Scan for the cell matching the given text and deliver its (X, Y) coordinate at center. 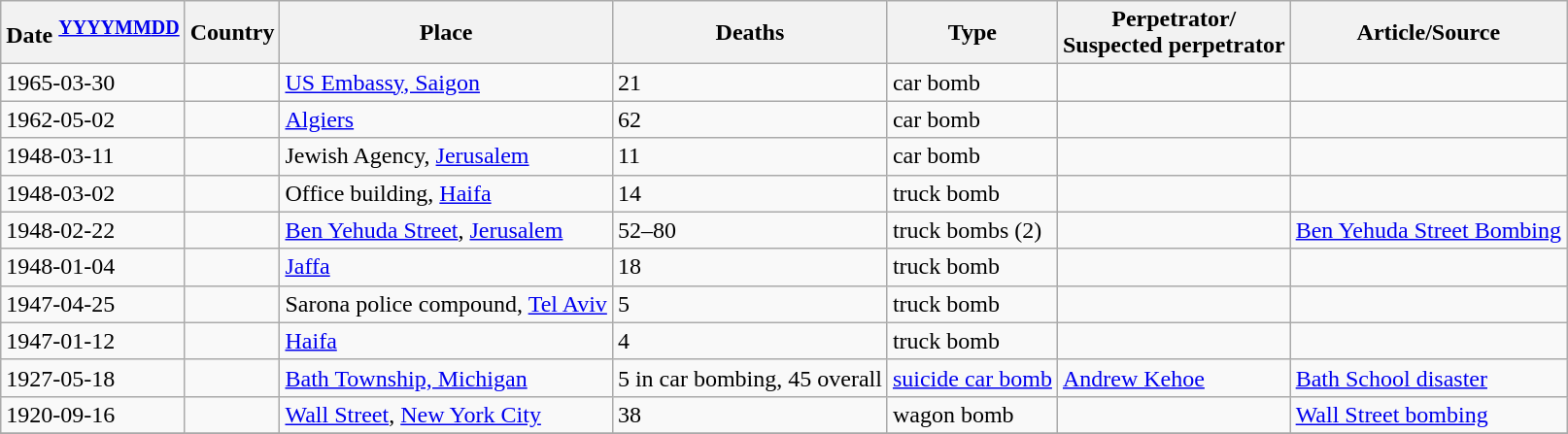
5 in car bombing, 45 overall (750, 378)
US Embassy, Saigon (446, 83)
21 (750, 83)
1948-01-04 (93, 267)
1947-01-12 (93, 341)
Andrew Kehoe (1174, 378)
18 (750, 267)
1948-03-02 (93, 193)
Bath Township, Michigan (446, 378)
1948-03-11 (93, 156)
1965-03-30 (93, 83)
Algiers (446, 119)
Haifa (446, 341)
Place (446, 33)
Perpetrator/Suspected perpetrator (1174, 33)
1947-04-25 (93, 304)
Country (232, 33)
Type (971, 33)
62 (750, 119)
Article/Source (1428, 33)
wagon bomb (971, 415)
1962-05-02 (93, 119)
Jewish Agency, Jerusalem (446, 156)
truck bombs (2) (971, 230)
Deaths (750, 33)
Wall Street bombing (1428, 415)
Bath School disaster (1428, 378)
1920-09-16 (93, 415)
Ben Yehuda Street Bombing (1428, 230)
Jaffa (446, 267)
Ben Yehuda Street, Jerusalem (446, 230)
38 (750, 415)
Office building, Haifa (446, 193)
1927-05-18 (93, 378)
1948-02-22 (93, 230)
Wall Street, New York City (446, 415)
5 (750, 304)
4 (750, 341)
14 (750, 193)
Date YYYYMMDD (93, 33)
Sarona police compound, Tel Aviv (446, 304)
52–80 (750, 230)
11 (750, 156)
suicide car bomb (971, 378)
